Extract the (x, y) coordinate from the center of the cell holding the provided text.  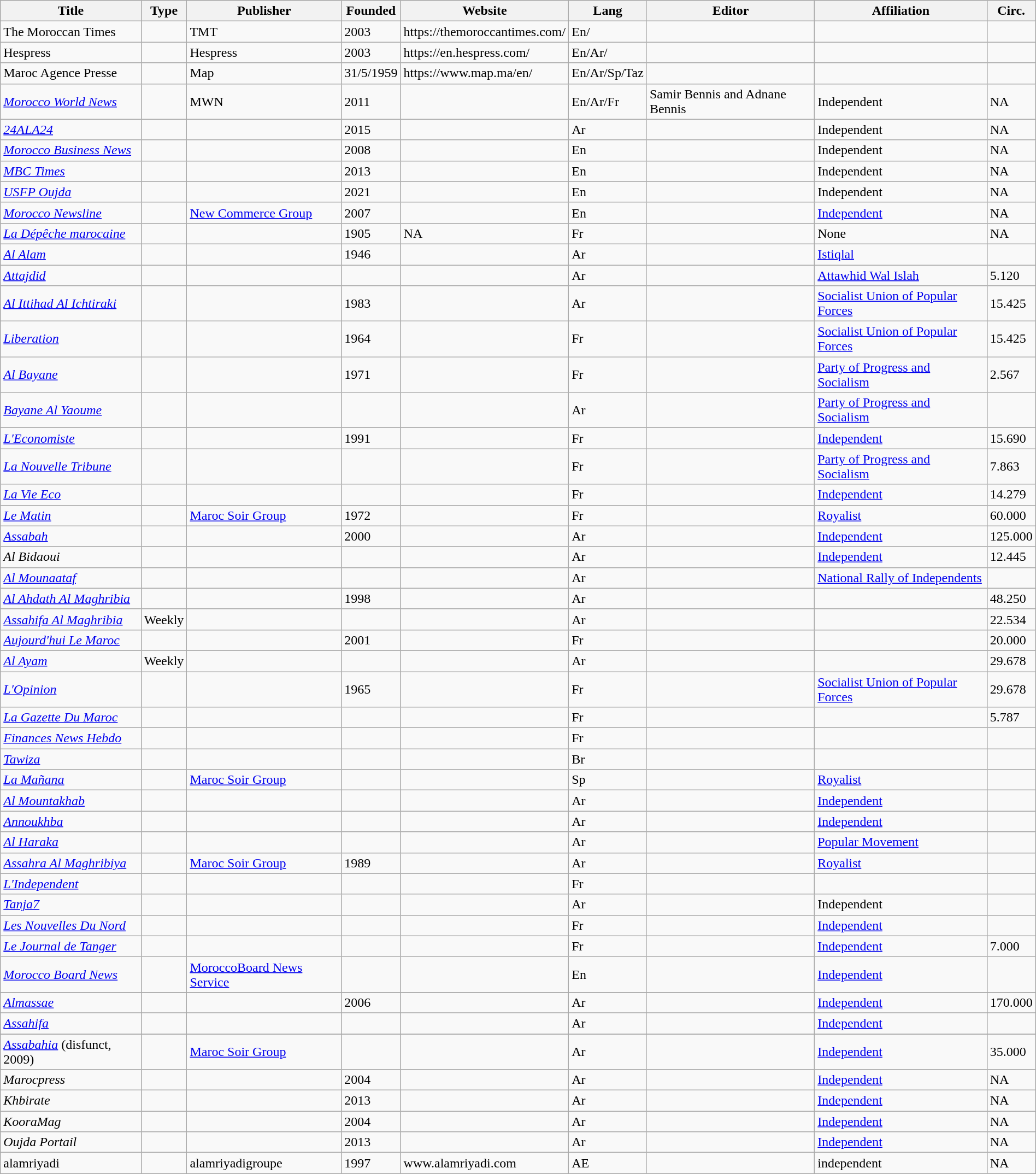
National Rally of Independents (900, 578)
1971 (371, 375)
www.alamriyadi.com (485, 1163)
2015 (371, 130)
1991 (371, 438)
La Dépêche marocaine (71, 233)
AE (608, 1163)
Al Bayane (71, 375)
Almassae (71, 1002)
7.000 (1011, 946)
The Moroccan Times (71, 32)
14.279 (1011, 495)
Al Haraka (71, 842)
New Commerce Group (264, 213)
15.690 (1011, 438)
1997 (371, 1163)
Oujda Portail (71, 1142)
Tawiza (71, 759)
Khbirate (71, 1101)
1946 (371, 254)
None (900, 233)
Al Mounaataf (71, 578)
Br (608, 759)
Website (485, 11)
170.000 (1011, 1002)
En/Ar/ (608, 52)
1905 (371, 233)
2008 (371, 150)
Liberation (71, 339)
La Gazette Du Maroc (71, 718)
Bayane Al Yaoume (71, 410)
Assabah (71, 536)
La Nouvelle Tribune (71, 467)
35.000 (1011, 1052)
La Mañana (71, 780)
Al Ayam (71, 661)
Lang (608, 11)
Morocco Business News (71, 150)
Popular Movement (900, 842)
MBC Times (71, 171)
1965 (371, 689)
En/Ar/Fr (608, 102)
Maroc Agence Presse (71, 73)
https://themoroccantimes.com/ (485, 32)
2011 (371, 102)
Sp (608, 780)
En/Ar/Sp/Taz (608, 73)
60.000 (1011, 515)
https://www.map.ma/en/ (485, 73)
2.567 (1011, 375)
L'Independent (71, 884)
22.534 (1011, 619)
https://en.hespress.com/ (485, 52)
2000 (371, 536)
Morocco Board News (71, 974)
Le Matin (71, 515)
Assabahia (disfunct, 2009) (71, 1052)
Assahra Al Maghribiya (71, 863)
Tanja7 (71, 905)
7.863 (1011, 467)
MoroccoBoard News Service (264, 974)
alamriyadigroupe (264, 1163)
125.000 (1011, 536)
La Vie Eco (71, 495)
Map (264, 73)
1964 (371, 339)
12.445 (1011, 557)
2021 (371, 192)
KooraMag (71, 1122)
USFP Oujda (71, 192)
Al Bidaoui (71, 557)
Assahifa Al Maghribia (71, 619)
alamriyadi (71, 1163)
En/ (608, 32)
Editor (730, 11)
Annoukhba (71, 821)
1998 (371, 598)
MWN (264, 102)
2007 (371, 213)
1989 (371, 863)
Title (71, 11)
Marocpress (71, 1080)
Al Ahdath Al Maghribia (71, 598)
Al Mountakhab (71, 801)
Al Ittihad Al Ichtiraki (71, 304)
Al Alam (71, 254)
5.787 (1011, 718)
Publisher (264, 11)
Circ. (1011, 11)
Morocco Newsline (71, 213)
31/5/1959 (371, 73)
L'Opinion (71, 689)
Finances News Hebdo (71, 738)
L'Economiste (71, 438)
2006 (371, 1002)
1983 (371, 304)
TMT (264, 32)
Founded (371, 11)
5.120 (1011, 275)
Morocco World News (71, 102)
Istiqlal (900, 254)
Type (164, 11)
Affiliation (900, 11)
Attawhid Wal Islah (900, 275)
1972 (371, 515)
Samir Bennis and Adnane Bennis (730, 102)
48.250 (1011, 598)
independent (900, 1163)
24ALA24 (71, 130)
Assahifa (71, 1023)
20.000 (1011, 640)
Le Journal de Tanger (71, 946)
2001 (371, 640)
Les Nouvelles Du Nord (71, 925)
Attajdid (71, 275)
Aujourd'hui Le Maroc (71, 640)
